Provide the (x, y) coordinate of the cell's center where the given text is located.  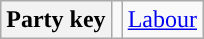
Party key (56, 20)
Labour (162, 20)
